Return (X, Y) of the center of cell containing provided text 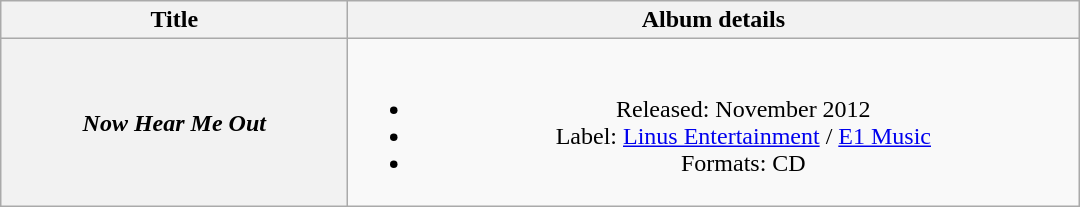
Title (174, 20)
Released: November 2012Label: Linus Entertainment / E1 MusicFormats: CD (714, 122)
Album details (714, 20)
Now Hear Me Out (174, 122)
